Search for the cell housing the specified text and yield its [x, y] center coordinate. 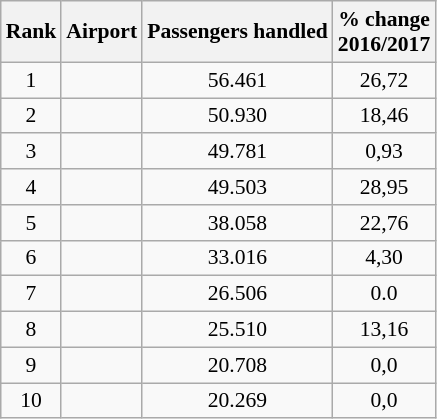
2 [32, 116]
26,72 [384, 80]
49.781 [238, 152]
20.708 [238, 365]
1 [32, 80]
4 [32, 187]
10 [32, 401]
50.930 [238, 116]
6 [32, 258]
13,16 [384, 330]
Airport [102, 32]
25.510 [238, 330]
26.506 [238, 294]
7 [32, 294]
9 [32, 365]
Rank [32, 32]
0,93 [384, 152]
8 [32, 330]
18,46 [384, 116]
28,95 [384, 187]
% change2016/2017 [384, 32]
Passengers handled [238, 32]
56.461 [238, 80]
49.503 [238, 187]
3 [32, 152]
0.0 [384, 294]
38.058 [238, 223]
22,76 [384, 223]
20.269 [238, 401]
33.016 [238, 258]
5 [32, 223]
4,30 [384, 258]
